Output the [X, Y] coordinate of the center of the cell containing the given text.  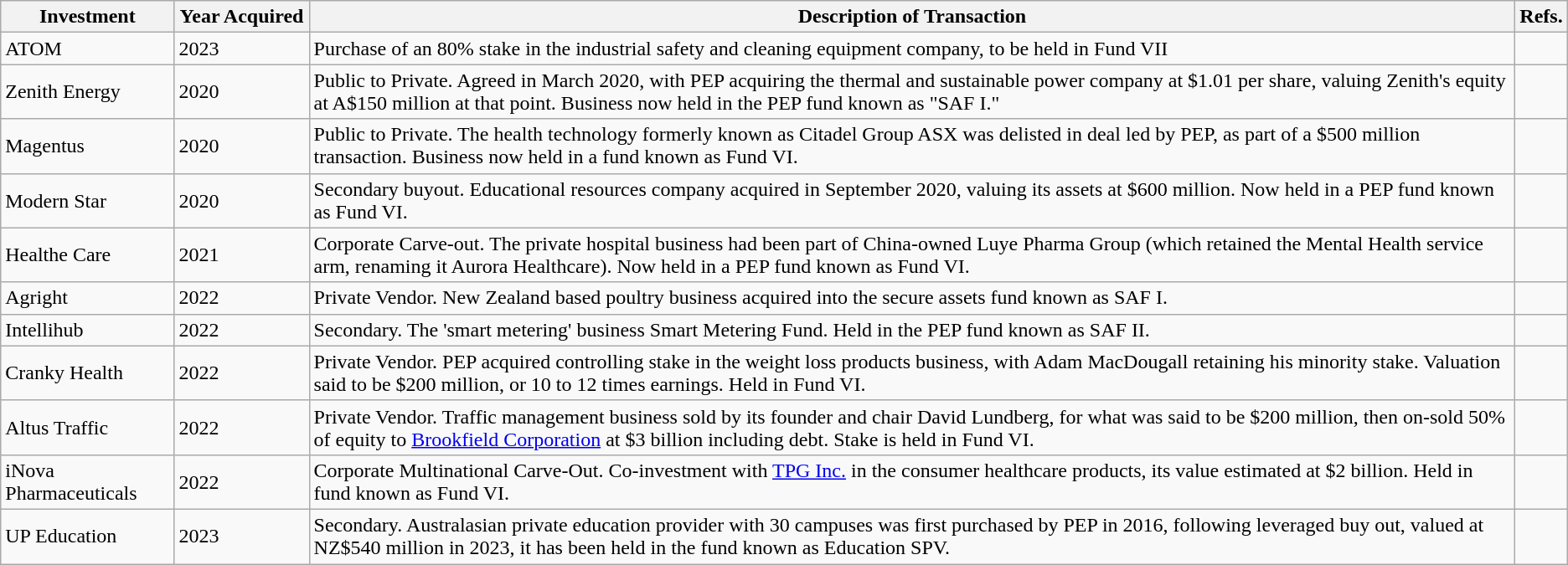
Year Acquired [241, 17]
Magentus [87, 146]
Purchase of an 80% stake in the industrial safety and cleaning equipment company, to be held in Fund VII [912, 49]
Secondary. The 'smart metering' business Smart Metering Fund. Held in the PEP fund known as SAF II. [912, 330]
Intellihub [87, 330]
UP Education [87, 536]
Altus Traffic [87, 427]
Modern Star [87, 201]
Agright [87, 298]
Refs. [1541, 17]
ATOM [87, 49]
Cranky Health [87, 373]
Description of Transaction [912, 17]
Healthe Care [87, 254]
2021 [241, 254]
iNova Pharmaceuticals [87, 482]
Private Vendor. New Zealand based poultry business acquired into the secure assets fund known as SAF I. [912, 298]
Investment [87, 17]
Zenith Energy [87, 92]
